Extract the (X, Y) coordinate from the center of the cell holding the provided text.  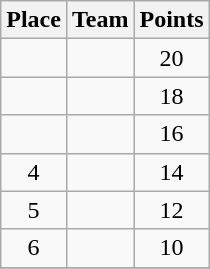
Points (172, 20)
16 (172, 134)
18 (172, 96)
14 (172, 172)
20 (172, 58)
5 (34, 210)
Place (34, 20)
6 (34, 248)
10 (172, 248)
Team (100, 20)
12 (172, 210)
4 (34, 172)
